Capture the cell that displays the provided text and extract its [x, y] central coordinate. 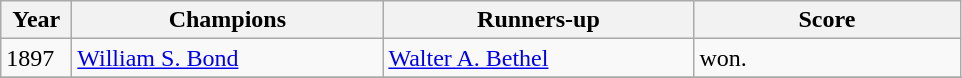
William S. Bond [228, 58]
Score [827, 20]
Champions [228, 20]
Walter A. Bethel [538, 58]
Runners-up [538, 20]
won. [827, 58]
Year [36, 20]
1897 [36, 58]
